Locate the cell with the specified text and output its [X, Y] center coordinate. 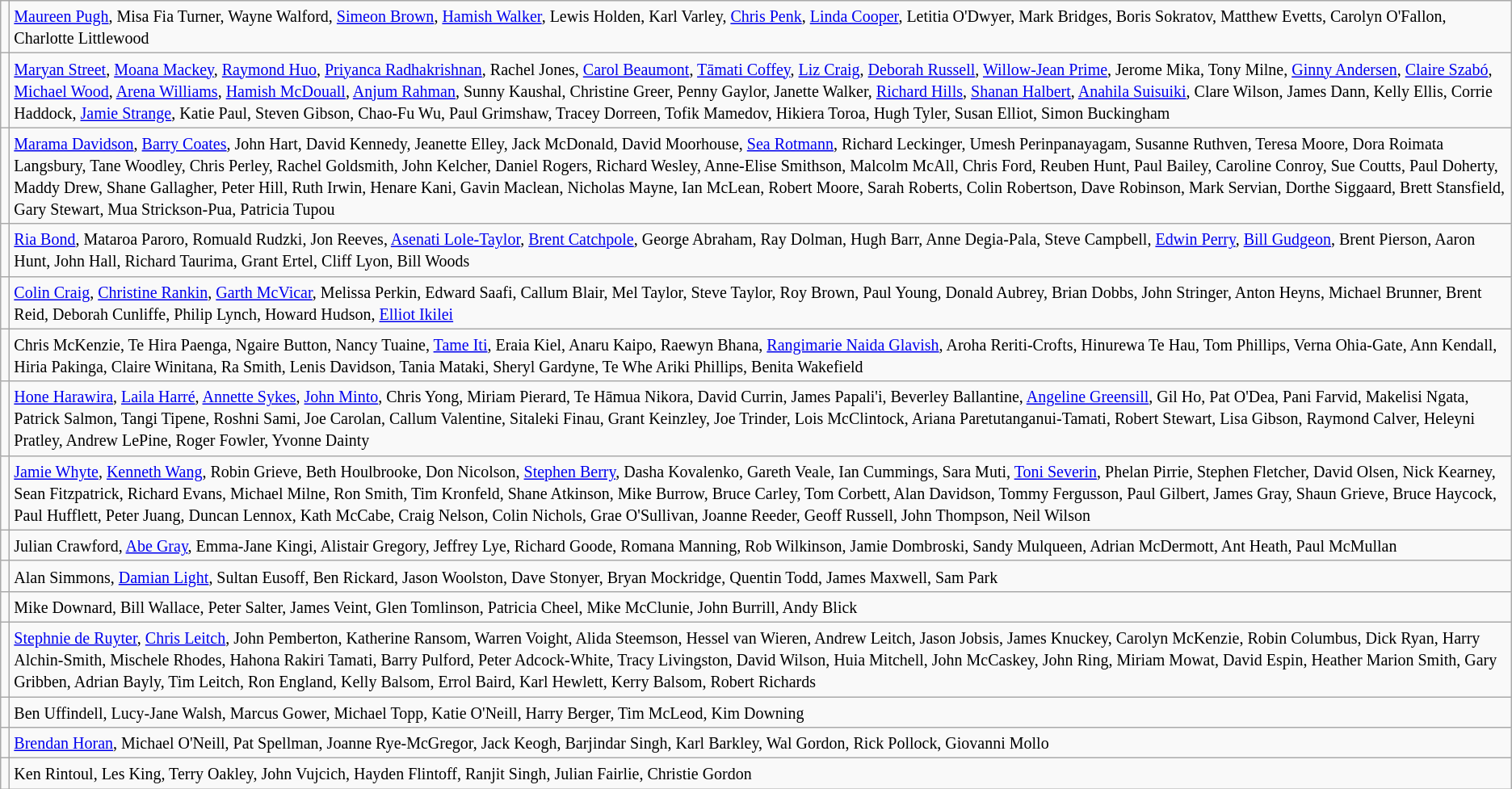
Ken Rintoul, Les King, Terry Oakley, John Vujcich, Hayden Flintoff, Ranjit Singh, Julian Fairlie, Christie Gordon [761, 774]
Ben Uffindell, Lucy-Jane Walsh, Marcus Gower, Michael Topp, Katie O'Neill, Harry Berger, Tim McLeod, Kim Downing [761, 711]
Alan Simmons, Damian Light, Sultan Eusoff, Ben Rickard, Jason Woolston, Dave Stonyer, Bryan Mockridge, Quentin Todd, James Maxwell, Sam Park [761, 576]
Mike Downard, Bill Wallace, Peter Salter, James Veint, Glen Tomlinson, Patricia Cheel, Mike McClunie, John Burrill, Andy Blick [761, 606]
